Extract the [x, y] coordinate from the center of the cell holding the provided text.  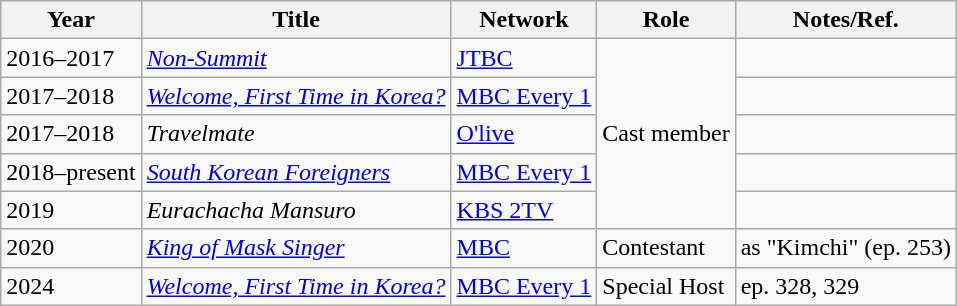
O'live [524, 134]
2018–present [71, 172]
Title [296, 20]
Travelmate [296, 134]
JTBC [524, 58]
2016–2017 [71, 58]
South Korean Foreigners [296, 172]
Eurachacha Mansuro [296, 210]
as "Kimchi" (ep. 253) [846, 248]
Contestant [666, 248]
Non-Summit [296, 58]
Cast member [666, 134]
2019 [71, 210]
KBS 2TV [524, 210]
2020 [71, 248]
Notes/Ref. [846, 20]
MBC [524, 248]
ep. 328, 329 [846, 286]
Network [524, 20]
King of Mask Singer [296, 248]
Special Host [666, 286]
Role [666, 20]
2024 [71, 286]
Year [71, 20]
